Capture the cell that displays the provided text and extract its (X, Y) central coordinate. 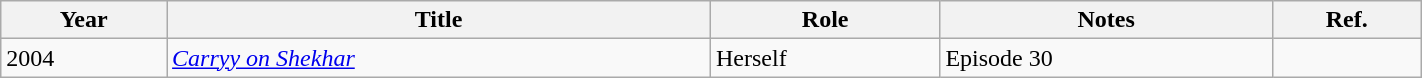
Carryy on Shekhar (439, 58)
Title (439, 20)
Herself (824, 58)
Year (84, 20)
Notes (1106, 20)
Ref. (1346, 20)
Role (824, 20)
Episode 30 (1106, 58)
2004 (84, 58)
